Locate the cell with the specified text and output its [x, y] center coordinate. 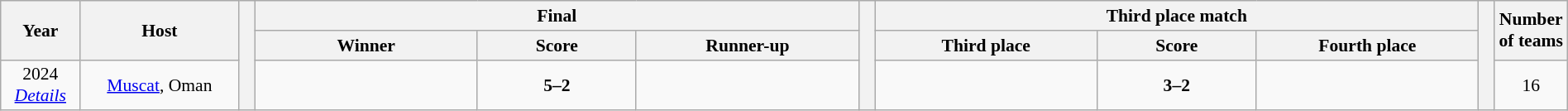
Final [557, 16]
Runner-up [748, 46]
Winner [366, 46]
Third place [986, 46]
16 [1531, 84]
Third place match [1177, 16]
Year [41, 30]
Numberof teams [1531, 30]
5–2 [557, 84]
Host [160, 30]
Muscat, Oman [160, 84]
2024Details [41, 84]
3–2 [1177, 84]
Fourth place [1368, 46]
